Scan for the cell matching the given text and deliver its (X, Y) coordinate at center. 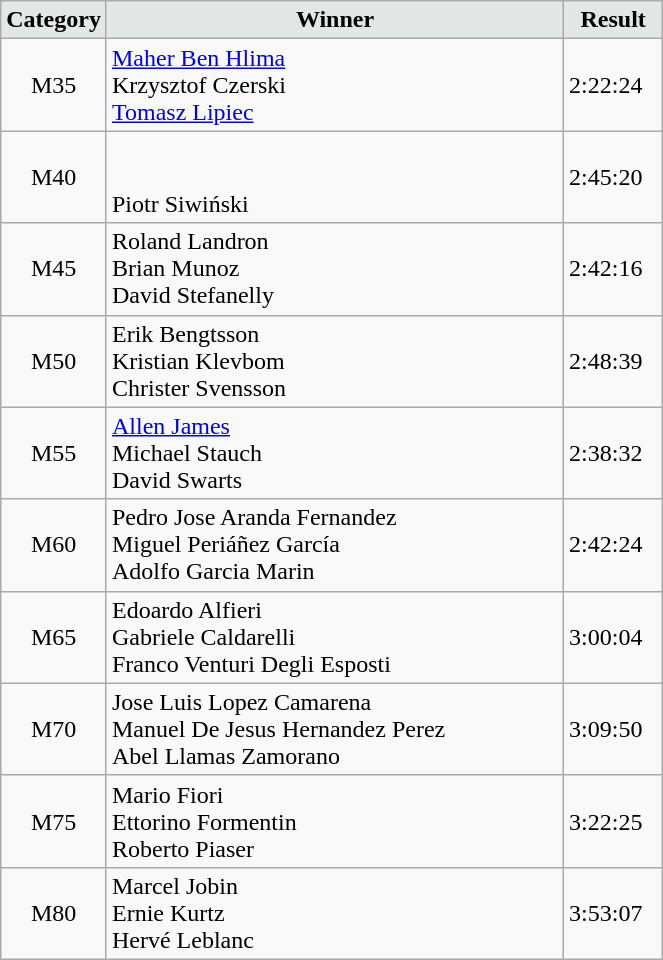
Pedro Jose Aranda Fernandez Miguel Periáñez García Adolfo Garcia Marin (334, 545)
Maher Ben Hlima Krzysztof Czerski Tomasz Lipiec (334, 85)
M75 (54, 821)
M50 (54, 361)
2:38:32 (614, 453)
M65 (54, 637)
M35 (54, 85)
M45 (54, 269)
3:00:04 (614, 637)
2:22:24 (614, 85)
2:42:24 (614, 545)
Edoardo Alfieri Gabriele Caldarelli Franco Venturi Degli Esposti (334, 637)
Winner (334, 20)
Marcel Jobin Ernie Kurtz Hervé Leblanc (334, 913)
M70 (54, 729)
Jose Luis Lopez Camarena Manuel De Jesus Hernandez Perez Abel Llamas Zamorano (334, 729)
3:09:50 (614, 729)
Mario Fiori Ettorino Formentin Roberto Piaser (334, 821)
3:53:07 (614, 913)
M40 (54, 177)
M55 (54, 453)
2:48:39 (614, 361)
Piotr Siwiński (334, 177)
Allen James Michael Stauch David Swarts (334, 453)
M80 (54, 913)
Category (54, 20)
3:22:25 (614, 821)
Result (614, 20)
Roland Landron Brian Munoz David Stefanelly (334, 269)
M60 (54, 545)
2:45:20 (614, 177)
Erik Bengtsson Kristian Klevbom Christer Svensson (334, 361)
2:42:16 (614, 269)
